Output the [X, Y] coordinate of the center of the cell containing the given text.  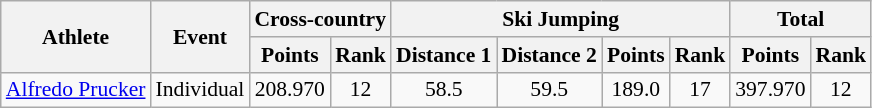
59.5 [548, 90]
Athlete [76, 36]
Event [200, 36]
Cross-country [320, 19]
189.0 [636, 90]
Total [800, 19]
Individual [200, 90]
208.970 [290, 90]
17 [700, 90]
397.970 [770, 90]
Ski Jumping [560, 19]
Alfredo Prucker [76, 90]
58.5 [444, 90]
Distance 1 [444, 55]
Distance 2 [548, 55]
